Capture the cell that displays the provided text and extract its (x, y) central coordinate. 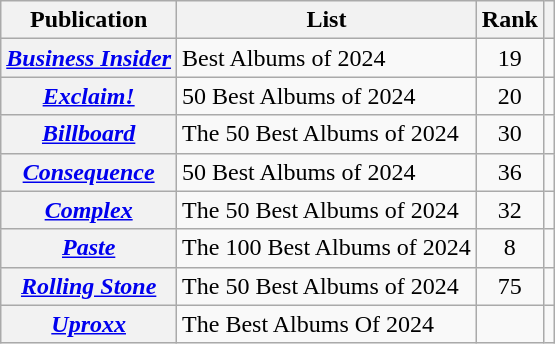
Exclaim! (89, 96)
The 100 Best Albums of 2024 (327, 248)
Publication (89, 20)
Paste (89, 248)
Billboard (89, 134)
8 (510, 248)
Consequence (89, 172)
Rolling Stone (89, 286)
Best Albums of 2024 (327, 58)
30 (510, 134)
32 (510, 210)
Complex (89, 210)
The Best Albums Of 2024 (327, 324)
Uproxx (89, 324)
75 (510, 286)
20 (510, 96)
Business Insider (89, 58)
36 (510, 172)
List (327, 20)
19 (510, 58)
Rank (510, 20)
